Scan for the cell matching the given text and deliver its (X, Y) coordinate at center. 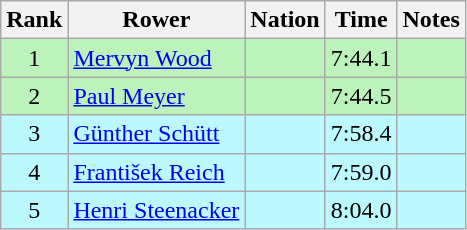
8:04.0 (361, 210)
Rank (34, 20)
Henri Steenacker (156, 210)
1 (34, 58)
4 (34, 172)
5 (34, 210)
Nation (285, 20)
Notes (431, 20)
7:59.0 (361, 172)
Mervyn Wood (156, 58)
Time (361, 20)
3 (34, 134)
7:58.4 (361, 134)
František Reich (156, 172)
7:44.5 (361, 96)
Paul Meyer (156, 96)
7:44.1 (361, 58)
Rower (156, 20)
2 (34, 96)
Günther Schütt (156, 134)
